Detect which cell encompasses the target text, then output its [x, y] center coordinate. 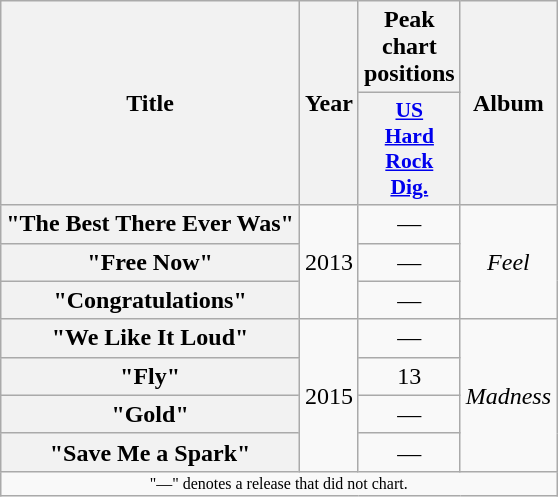
Album [508, 103]
"Gold" [150, 414]
Peak chart positions [409, 47]
"The Best There Ever Was" [150, 224]
Year [328, 103]
"Free Now" [150, 262]
2013 [328, 262]
Title [150, 103]
"Congratulations" [150, 300]
"—" denotes a release that did not chart. [279, 483]
"Fly" [150, 376]
"We Like It Loud" [150, 338]
2015 [328, 395]
Feel [508, 262]
USHard RockDig. [409, 149]
13 [409, 376]
"Save Me a Spark" [150, 452]
Madness [508, 395]
